From the cell containing the given text, extract its center point as (x, y) coordinate. 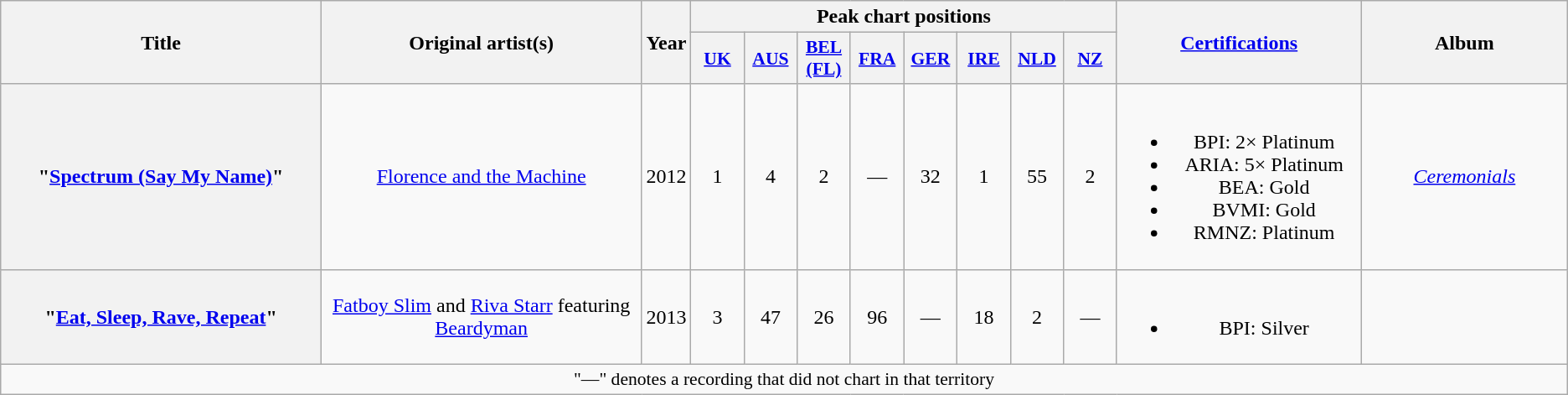
Fatboy Slim and Riva Starr featuring Beardyman (481, 317)
32 (931, 176)
"Eat, Sleep, Rave, Repeat" (161, 317)
2012 (667, 176)
55 (1037, 176)
BPI: Silver (1240, 317)
Year (667, 42)
Album (1464, 42)
NLD (1037, 59)
"—" denotes a recording that did not chart in that territory (784, 379)
NZ (1091, 59)
BEL(FL) (824, 59)
Peak chart positions (904, 17)
96 (877, 317)
GER (931, 59)
26 (824, 317)
BPI: 2× PlatinumARIA: 5× PlatinumBEA: GoldBVMI: GoldRMNZ: Platinum (1240, 176)
3 (717, 317)
Title (161, 42)
"Spectrum (Say My Name)" (161, 176)
Certifications (1240, 42)
4 (771, 176)
FRA (877, 59)
Florence and the Machine (481, 176)
2013 (667, 317)
Original artist(s) (481, 42)
IRE (983, 59)
47 (771, 317)
AUS (771, 59)
UK (717, 59)
Ceremonials (1464, 176)
18 (983, 317)
